Scan for the cell matching the given text and deliver its (X, Y) coordinate at center. 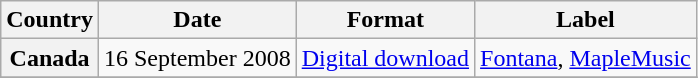
Country (50, 20)
Label (586, 20)
Fontana, MapleMusic (586, 58)
Canada (50, 58)
Format (385, 20)
Date (197, 20)
16 September 2008 (197, 58)
Digital download (385, 58)
